Capture the cell that displays the provided text and extract its (x, y) central coordinate. 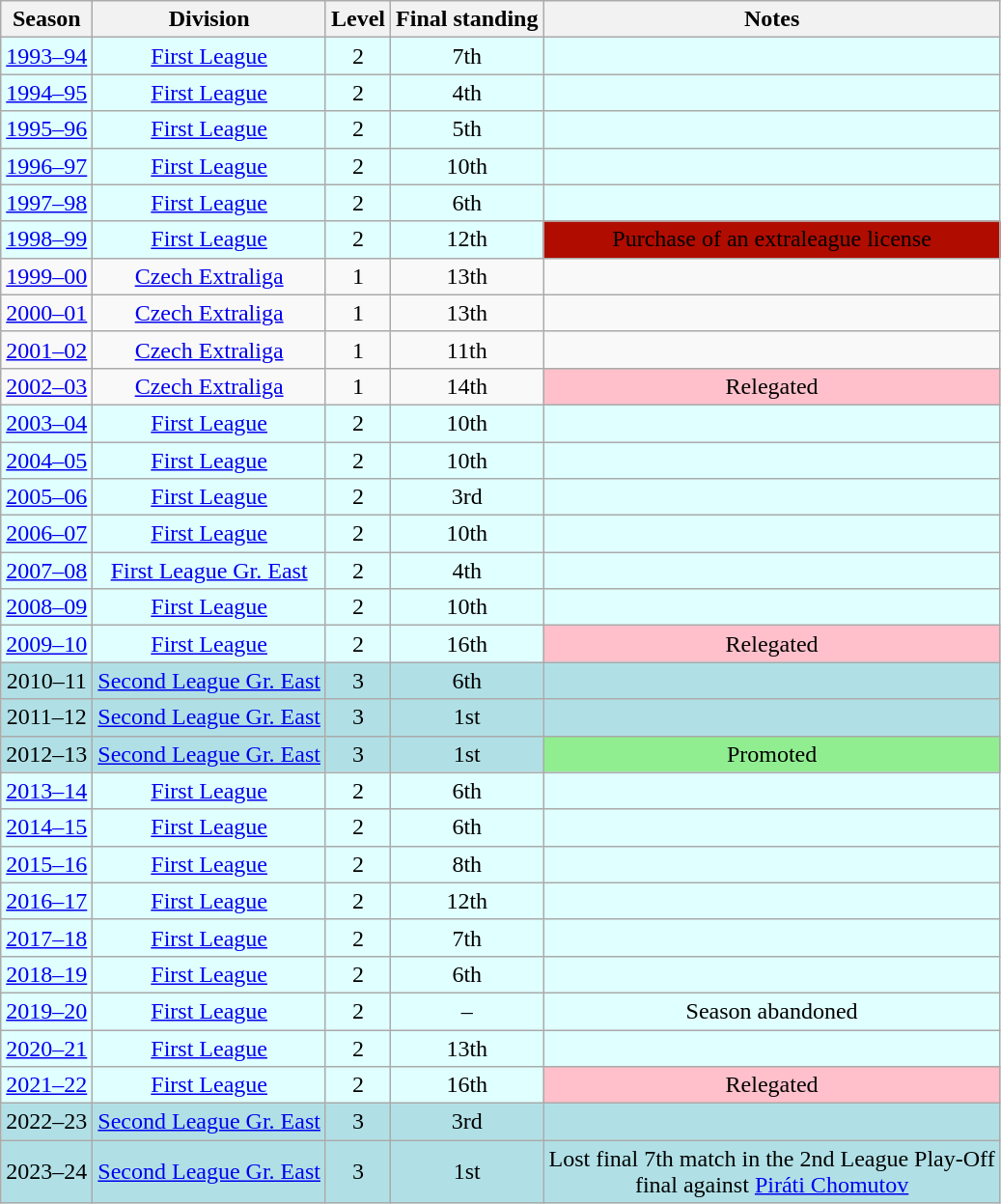
2009–10 (46, 644)
1996–97 (46, 166)
1998–99 (46, 239)
2021–22 (46, 1085)
2011–12 (46, 717)
Season (46, 19)
1995–96 (46, 129)
11th (467, 350)
Division (209, 19)
Final standing (467, 19)
Season abandoned (772, 1011)
2013–14 (46, 791)
2020–21 (46, 1048)
2018–19 (46, 974)
Promoted (772, 754)
Level (357, 19)
2023–24 (46, 1172)
1994–95 (46, 93)
8th (467, 864)
2017–18 (46, 938)
2001–02 (46, 350)
– (467, 1011)
1999–00 (46, 276)
2016–17 (46, 901)
5th (467, 129)
Lost final 7th match in the 2nd League Play-Offfinal against Piráti Chomutov (772, 1172)
1993–94 (46, 56)
2008–09 (46, 607)
2015–16 (46, 864)
14th (467, 386)
First League Gr. East (209, 571)
2002–03 (46, 386)
2003–04 (46, 423)
2000–01 (46, 313)
Notes (772, 19)
2004–05 (46, 461)
Purchase of an extraleague license (772, 239)
2012–13 (46, 754)
2005–06 (46, 497)
1997–98 (46, 203)
2007–08 (46, 571)
2006–07 (46, 534)
2019–20 (46, 1011)
2010–11 (46, 681)
2022–23 (46, 1122)
2014–15 (46, 827)
